Detect which cell encompasses the target text, then output its (X, Y) center coordinate. 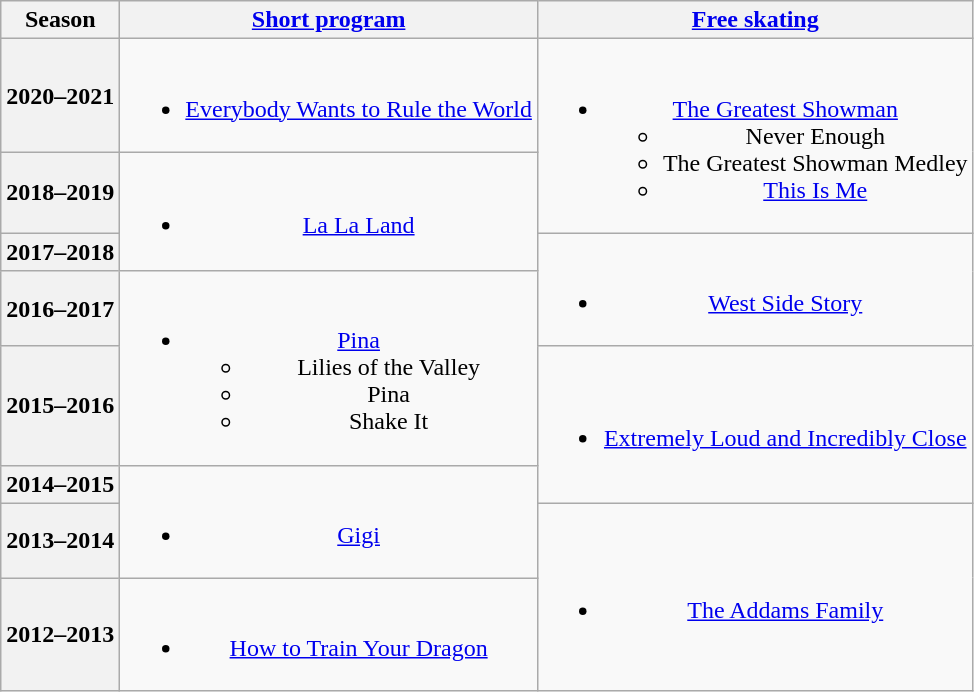
West Side Story (755, 290)
The Greatest Showman Never EnoughThe Greatest Showman Medley This Is Me (755, 136)
2015–2016 (60, 406)
Season (60, 20)
2017–2018 (60, 252)
Everybody Wants to Rule the World (329, 96)
La La Land (329, 212)
2018–2019 (60, 192)
How to Train Your Dragon (329, 634)
2016–2017 (60, 308)
Gigi (329, 522)
2012–2013 (60, 634)
Free skating (755, 20)
2014–2015 (60, 484)
2020–2021 (60, 96)
Extremely Loud and Incredibly Close (755, 424)
2013–2014 (60, 540)
Pina Lilies of the ValleyPinaShake It (329, 368)
Short program (329, 20)
The Addams Family (755, 597)
